Return [X, Y] of the center of cell containing provided text 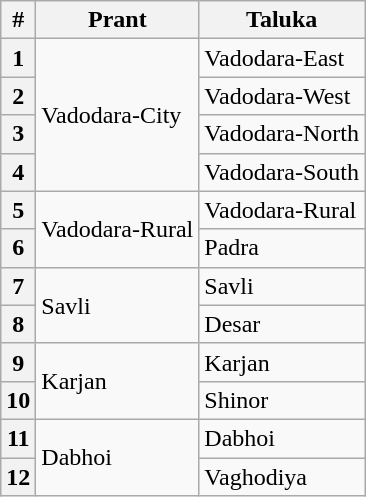
2 [18, 96]
7 [18, 286]
Vaghodiya [282, 477]
Vadodara-North [282, 134]
Prant [118, 20]
Desar [282, 324]
Taluka [282, 20]
Vadodara-City [118, 115]
Shinor [282, 400]
3 [18, 134]
Padra [282, 248]
6 [18, 248]
9 [18, 362]
Vadodara-South [282, 172]
Vadodara-East [282, 58]
10 [18, 400]
8 [18, 324]
Vadodara-West [282, 96]
1 [18, 58]
# [18, 20]
11 [18, 438]
4 [18, 172]
5 [18, 210]
12 [18, 477]
